From the cell containing the given text, extract its center point as [X, Y] coordinate. 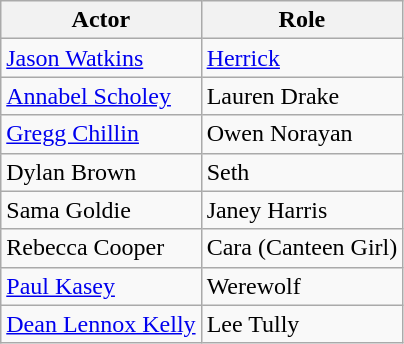
Seth [302, 172]
Sama Goldie [101, 210]
Gregg Chillin [101, 134]
Actor [101, 20]
Lauren Drake [302, 96]
Cara (Canteen Girl) [302, 248]
Owen Norayan [302, 134]
Dean Lennox Kelly [101, 324]
Role [302, 20]
Janey Harris [302, 210]
Werewolf [302, 286]
Dylan Brown [101, 172]
Annabel Scholey [101, 96]
Jason Watkins [101, 58]
Lee Tully [302, 324]
Paul Kasey [101, 286]
Rebecca Cooper [101, 248]
Herrick [302, 58]
